Detect which cell encompasses the target text, then output its [X, Y] center coordinate. 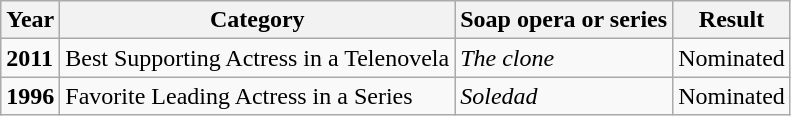
Category [258, 20]
2011 [30, 58]
Best Supporting Actress in a Telenovela [258, 58]
Soledad [564, 96]
Soap opera or series [564, 20]
The clone [564, 58]
Year [30, 20]
Result [732, 20]
1996 [30, 96]
Favorite Leading Actress in a Series [258, 96]
